Determine the [x, y] coordinate at the center of the cell enclosing the given text.  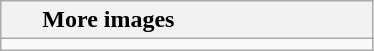
More images [186, 20]
